Return the (X, Y) coordinate for the center point of the cell that contains the specified text.  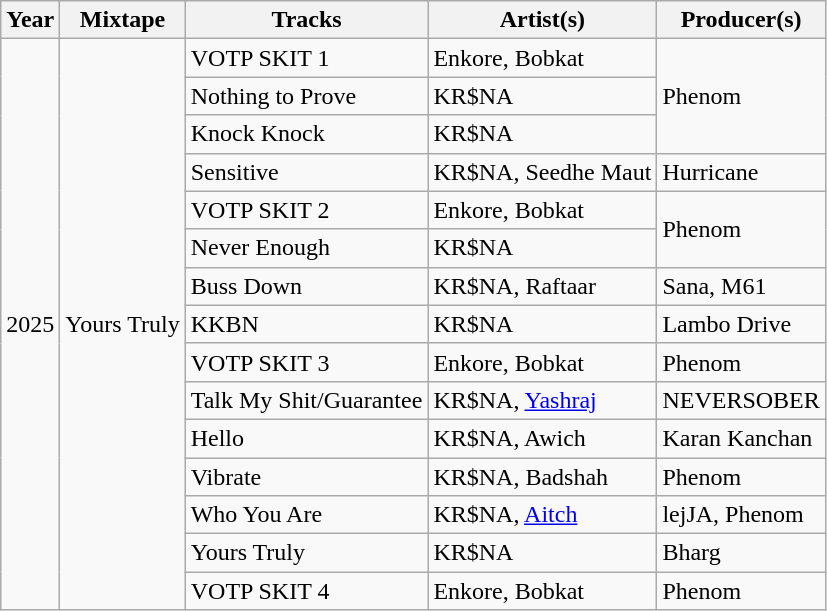
KR$NA, Seedhe Maut (542, 172)
Hurricane (741, 172)
VOTP SKIT 1 (306, 58)
Bharg (741, 553)
Producer(s) (741, 20)
KKBN (306, 324)
VOTP SKIT 4 (306, 591)
Artist(s) (542, 20)
Sensitive (306, 172)
lejJA, Phenom (741, 515)
KR$NA, Raftaar (542, 286)
Vibrate (306, 477)
Never Enough (306, 248)
KR$NA, Aitch (542, 515)
Buss Down (306, 286)
Karan Kanchan (741, 438)
2025 (30, 324)
VOTP SKIT 3 (306, 362)
Tracks (306, 20)
Mixtape (122, 20)
KR$NA, Awich (542, 438)
Talk My Shit/Guarantee (306, 400)
VOTP SKIT 2 (306, 210)
KR$NA, Badshah (542, 477)
Sana, M61 (741, 286)
Lambo Drive (741, 324)
Who You Are (306, 515)
Nothing to Prove (306, 96)
Knock Knock (306, 134)
Year (30, 20)
KR$NA, Yashraj (542, 400)
NEVERSOBER (741, 400)
Hello (306, 438)
